For the text-containing cell, return its midpoint in (X, Y) coordinate format. 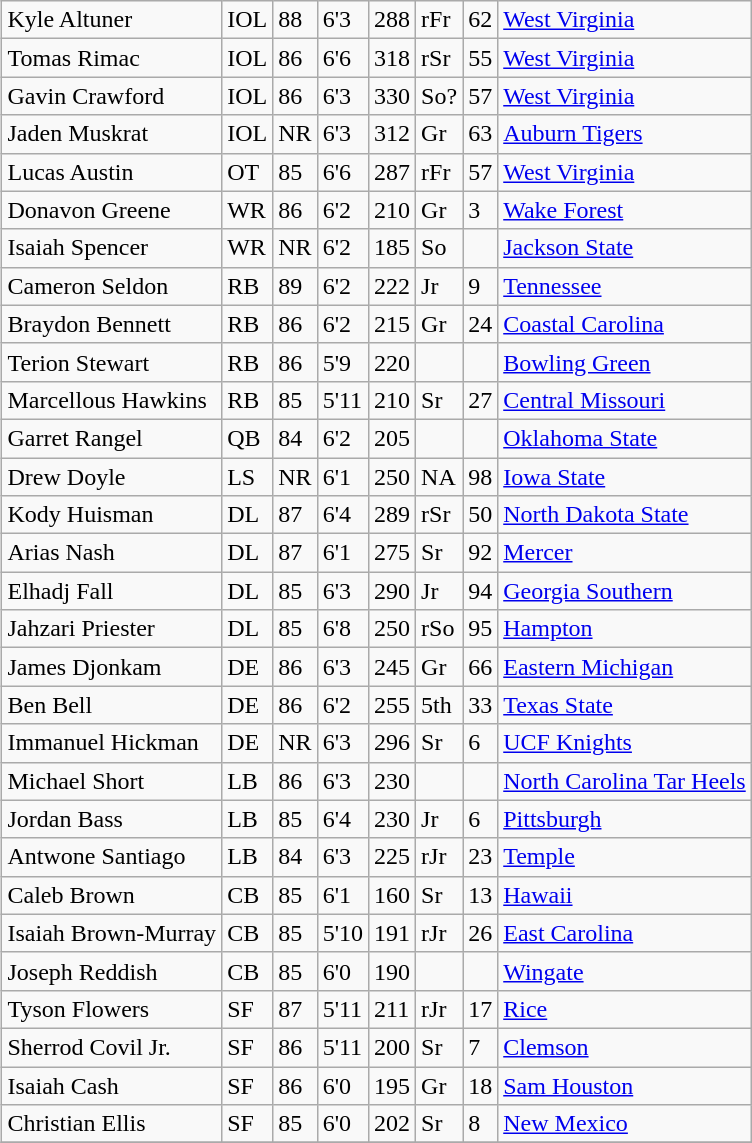
318 (392, 58)
Jackson State (625, 248)
Jordan Bass (112, 819)
27 (480, 400)
92 (480, 553)
Christian Ellis (112, 1124)
62 (480, 20)
Central Missouri (625, 400)
Hampton (625, 629)
202 (392, 1124)
Kyle Altuner (112, 20)
Kody Huisman (112, 515)
UCF Knights (625, 743)
OT (248, 172)
Garret Rangel (112, 438)
Coastal Carolina (625, 324)
55 (480, 58)
5'9 (342, 362)
Jaden Muskrat (112, 134)
Sam Houston (625, 1085)
7 (480, 1047)
95 (480, 629)
66 (480, 667)
215 (392, 324)
26 (480, 933)
Elhadj Fall (112, 591)
200 (392, 1047)
Braydon Bennett (112, 324)
160 (392, 895)
89 (295, 286)
275 (392, 553)
Michael Short (112, 781)
Isaiah Spencer (112, 248)
5th (440, 705)
5'10 (342, 933)
88 (295, 20)
13 (480, 895)
Oklahoma State (625, 438)
9 (480, 286)
rSo (440, 629)
185 (392, 248)
Sherrod Covil Jr. (112, 1047)
Auburn Tigers (625, 134)
Caleb Brown (112, 895)
63 (480, 134)
8 (480, 1124)
Isaiah Cash (112, 1085)
Immanuel Hickman (112, 743)
So (440, 248)
Rice (625, 1009)
Georgia Southern (625, 591)
NA (440, 477)
Bowling Green (625, 362)
Tyson Flowers (112, 1009)
245 (392, 667)
50 (480, 515)
Arias Nash (112, 553)
Drew Doyle (112, 477)
287 (392, 172)
225 (392, 857)
Texas State (625, 705)
296 (392, 743)
Eastern Michigan (625, 667)
330 (392, 96)
24 (480, 324)
98 (480, 477)
288 (392, 20)
Hawaii (625, 895)
289 (392, 515)
220 (392, 362)
195 (392, 1085)
Jahzari Priester (112, 629)
Temple (625, 857)
312 (392, 134)
North Dakota State (625, 515)
Tennessee (625, 286)
290 (392, 591)
190 (392, 971)
LS (248, 477)
3 (480, 210)
New Mexico (625, 1124)
Lucas Austin (112, 172)
211 (392, 1009)
QB (248, 438)
So? (440, 96)
Wake Forest (625, 210)
Isaiah Brown-Murray (112, 933)
Wingate (625, 971)
Antwone Santiago (112, 857)
North Carolina Tar Heels (625, 781)
94 (480, 591)
Tomas Rimac (112, 58)
191 (392, 933)
Clemson (625, 1047)
205 (392, 438)
6'8 (342, 629)
Gavin Crawford (112, 96)
Ben Bell (112, 705)
18 (480, 1085)
Iowa State (625, 477)
33 (480, 705)
James Djonkam (112, 667)
255 (392, 705)
Pittsburgh (625, 819)
Mercer (625, 553)
Marcellous Hawkins (112, 400)
Joseph Reddish (112, 971)
Terion Stewart (112, 362)
222 (392, 286)
East Carolina (625, 933)
Cameron Seldon (112, 286)
Donavon Greene (112, 210)
17 (480, 1009)
23 (480, 857)
